Scan for the cell matching the given text and deliver its (X, Y) coordinate at center. 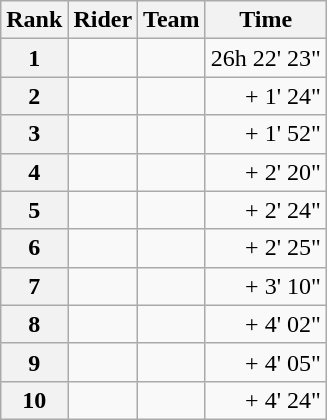
1 (34, 58)
Time (266, 20)
+ 3' 10" (266, 286)
+ 2' 25" (266, 248)
+ 4' 02" (266, 324)
+ 4' 05" (266, 362)
3 (34, 134)
26h 22' 23" (266, 58)
9 (34, 362)
5 (34, 210)
2 (34, 96)
4 (34, 172)
+ 2' 24" (266, 210)
10 (34, 400)
+ 1' 24" (266, 96)
6 (34, 248)
Team (172, 20)
Rank (34, 20)
Rider (103, 20)
7 (34, 286)
+ 1' 52" (266, 134)
8 (34, 324)
+ 2' 20" (266, 172)
+ 4' 24" (266, 400)
